From the cell containing the given text, extract its center point as (x, y) coordinate. 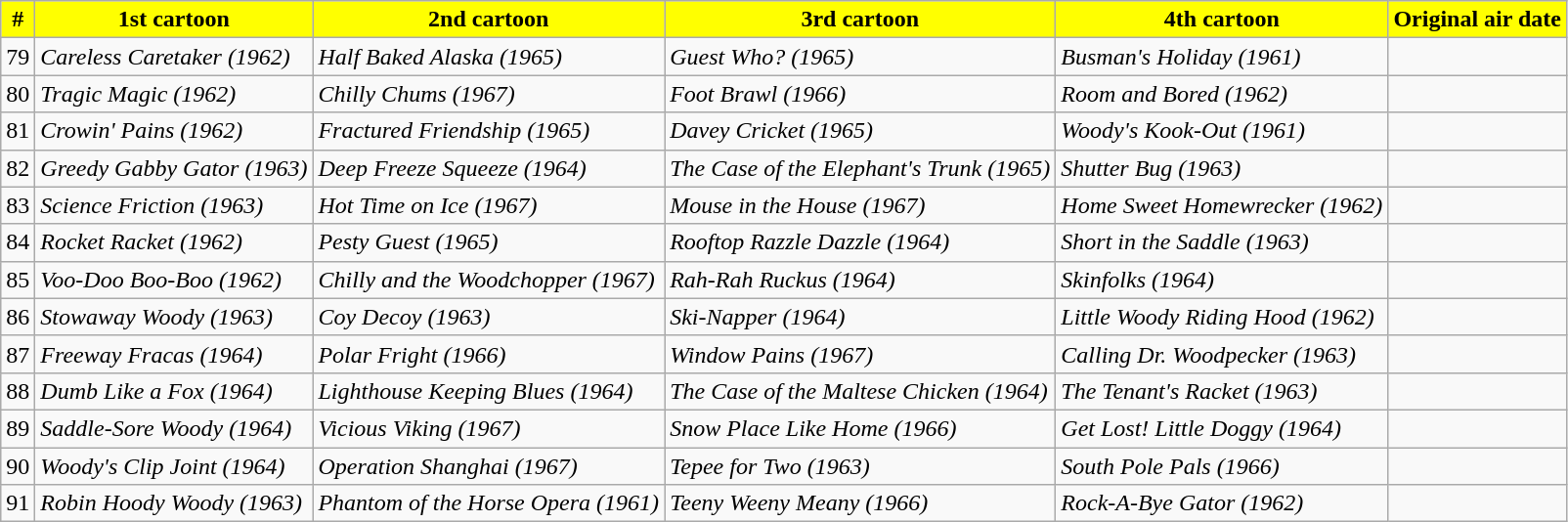
Woody's Kook-Out (1961) (1222, 131)
Greedy Gabby Gator (1963) (174, 168)
89 (18, 428)
Rock-A-Bye Gator (1962) (1222, 503)
Short in the Saddle (1963) (1222, 242)
Window Pains (1967) (860, 354)
Skinfolks (1964) (1222, 280)
Fractured Friendship (1965) (489, 131)
Ski-Napper (1964) (860, 317)
Freeway Fracas (1964) (174, 354)
Rah-Rah Ruckus (1964) (860, 280)
Original air date (1478, 20)
Vicious Viking (1967) (489, 428)
Half Baked Alaska (1965) (489, 57)
Tepee for Two (1963) (860, 466)
The Tenant's Racket (1963) (1222, 391)
Teeny Weeny Meany (1966) (860, 503)
Dumb Like a Fox (1964) (174, 391)
91 (18, 503)
Saddle-Sore Woody (1964) (174, 428)
Phantom of the Horse Opera (1961) (489, 503)
Little Woody Riding Hood (1962) (1222, 317)
Davey Cricket (1965) (860, 131)
Science Friction (1963) (174, 205)
Operation Shanghai (1967) (489, 466)
Voo-Doo Boo-Boo (1962) (174, 280)
# (18, 20)
84 (18, 242)
2nd cartoon (489, 20)
Snow Place Like Home (1966) (860, 428)
Coy Decoy (1963) (489, 317)
The Case of the Maltese Chicken (1964) (860, 391)
Busman's Holiday (1961) (1222, 57)
Tragic Magic (1962) (174, 94)
87 (18, 354)
82 (18, 168)
Rocket Racket (1962) (174, 242)
Calling Dr. Woodpecker (1963) (1222, 354)
86 (18, 317)
Get Lost! Little Doggy (1964) (1222, 428)
Mouse in the House (1967) (860, 205)
Stowaway Woody (1963) (174, 317)
Pesty Guest (1965) (489, 242)
4th cartoon (1222, 20)
Rooftop Razzle Dazzle (1964) (860, 242)
Home Sweet Homewrecker (1962) (1222, 205)
3rd cartoon (860, 20)
Crowin' Pains (1962) (174, 131)
90 (18, 466)
Careless Caretaker (1962) (174, 57)
Shutter Bug (1963) (1222, 168)
81 (18, 131)
Room and Bored (1962) (1222, 94)
Deep Freeze Squeeze (1964) (489, 168)
Lighthouse Keeping Blues (1964) (489, 391)
Woody's Clip Joint (1964) (174, 466)
85 (18, 280)
Foot Brawl (1966) (860, 94)
Hot Time on Ice (1967) (489, 205)
Chilly Chums (1967) (489, 94)
80 (18, 94)
88 (18, 391)
1st cartoon (174, 20)
South Pole Pals (1966) (1222, 466)
Chilly and the Woodchopper (1967) (489, 280)
Robin Hoody Woody (1963) (174, 503)
The Case of the Elephant's Trunk (1965) (860, 168)
83 (18, 205)
Guest Who? (1965) (860, 57)
79 (18, 57)
Polar Fright (1966) (489, 354)
